Capture the cell that displays the provided text and extract its [x, y] central coordinate. 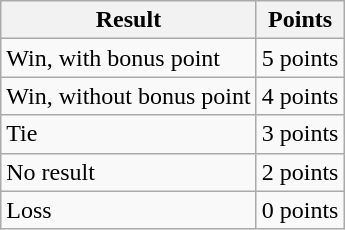
Win, with bonus point [128, 58]
0 points [300, 210]
Points [300, 20]
Result [128, 20]
No result [128, 172]
Tie [128, 134]
Loss [128, 210]
4 points [300, 96]
Win, without bonus point [128, 96]
5 points [300, 58]
3 points [300, 134]
2 points [300, 172]
